Output the (x, y) coordinate of the center of the cell containing the given text.  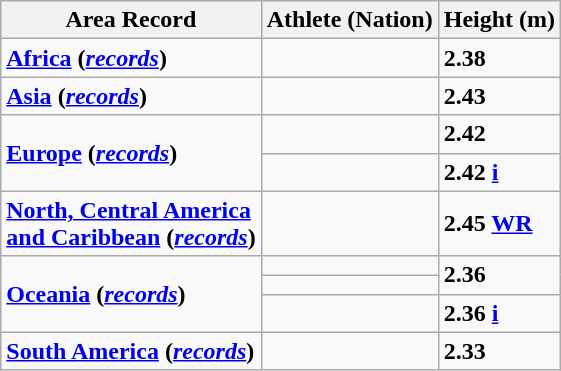
North, Central Americaand Caribbean (records) (131, 224)
2.38 (499, 58)
South America (records) (131, 351)
2.43 (499, 96)
2.36 i (499, 313)
Oceania (records) (131, 294)
2.36 (499, 275)
Europe (records) (131, 153)
2.42 i (499, 172)
Area Record (131, 20)
Asia (records) (131, 96)
Africa (records) (131, 58)
Athlete (Nation) (350, 20)
2.33 (499, 351)
2.42 (499, 134)
Height (m) (499, 20)
2.45 WR (499, 224)
